Locate the cell with the specified text and output its (X, Y) center coordinate. 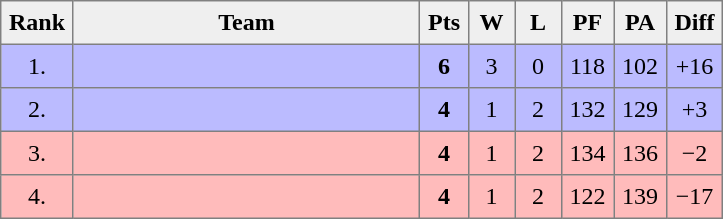
−2 (694, 153)
Pts (444, 23)
W (491, 23)
+16 (694, 66)
136 (640, 153)
Rank (38, 23)
3 (491, 66)
+3 (694, 110)
−17 (694, 197)
L (538, 23)
Team (246, 23)
122 (587, 197)
6 (444, 66)
PA (640, 23)
139 (640, 197)
1. (38, 66)
PF (587, 23)
4. (38, 197)
102 (640, 66)
0 (538, 66)
132 (587, 110)
134 (587, 153)
Diff (694, 23)
3. (38, 153)
118 (587, 66)
129 (640, 110)
2. (38, 110)
